Find where the given text appears and provide that cell's center as [X, Y] coordinate. 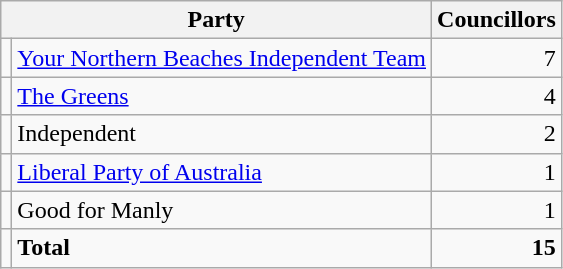
Your Northern Beaches Independent Team [222, 58]
Councillors [497, 20]
Total [222, 248]
Party [216, 20]
Liberal Party of Australia [222, 172]
4 [497, 96]
The Greens [222, 96]
2 [497, 134]
Good for Manly [222, 210]
15 [497, 248]
Independent [222, 134]
7 [497, 58]
